Output the (X, Y) coordinate of the center of the cell containing the given text.  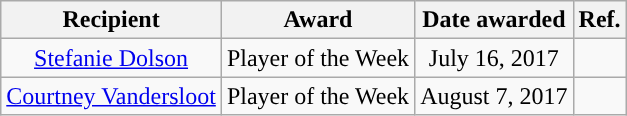
Recipient (112, 20)
Award (318, 20)
Courtney Vandersloot (112, 96)
Date awarded (494, 20)
July 16, 2017 (494, 58)
Stefanie Dolson (112, 58)
August 7, 2017 (494, 96)
Ref. (600, 20)
